Return the [x, y] coordinate for the center point of the cell that contains the specified text.  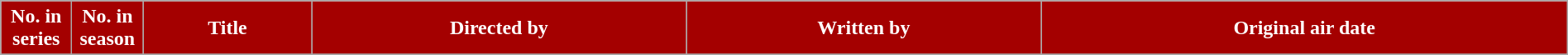
Original air date [1304, 28]
No. inseries [36, 28]
Written by [863, 28]
No. inseason [108, 28]
Title [227, 28]
Directed by [500, 28]
